From the cell containing the given text, extract its center point as [X, Y] coordinate. 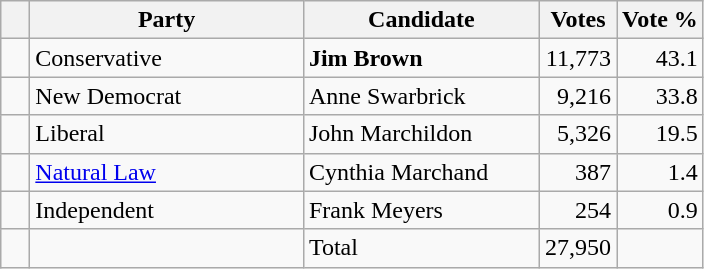
John Marchildon [421, 134]
1.4 [660, 172]
0.9 [660, 210]
Conservative [167, 58]
Total [421, 248]
11,773 [578, 58]
Anne Swarbrick [421, 96]
Natural Law [167, 172]
5,326 [578, 134]
Vote % [660, 20]
27,950 [578, 248]
Independent [167, 210]
43.1 [660, 58]
33.8 [660, 96]
Jim Brown [421, 58]
387 [578, 172]
Candidate [421, 20]
New Democrat [167, 96]
Frank Meyers [421, 210]
Party [167, 20]
254 [578, 210]
Liberal [167, 134]
Cynthia Marchand [421, 172]
19.5 [660, 134]
Votes [578, 20]
9,216 [578, 96]
